Return the (x, y) coordinate for the center point of the cell that contains the specified text.  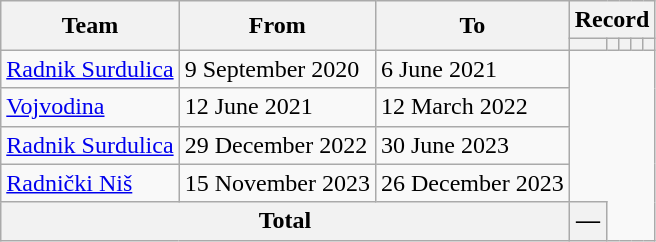
30 June 2023 (472, 145)
12 June 2021 (277, 107)
Radnički Niš (90, 183)
29 December 2022 (277, 145)
26 December 2023 (472, 183)
15 November 2023 (277, 183)
— (588, 221)
Total (285, 221)
Team (90, 26)
9 September 2020 (277, 69)
From (277, 26)
12 March 2022 (472, 107)
6 June 2021 (472, 69)
Record (612, 20)
Vojvodina (90, 107)
To (472, 26)
